Determine the [x, y] coordinate at the center of the cell enclosing the given text.  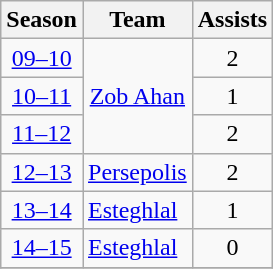
0 [232, 248]
12–13 [42, 172]
14–15 [42, 248]
13–14 [42, 210]
11–12 [42, 134]
Season [42, 20]
Assists [232, 20]
10–11 [42, 96]
09–10 [42, 58]
Team [137, 20]
Persepolis [137, 172]
Zob Ahan [137, 96]
